Return the (X, Y) coordinate for the center point of the cell that contains the specified text.  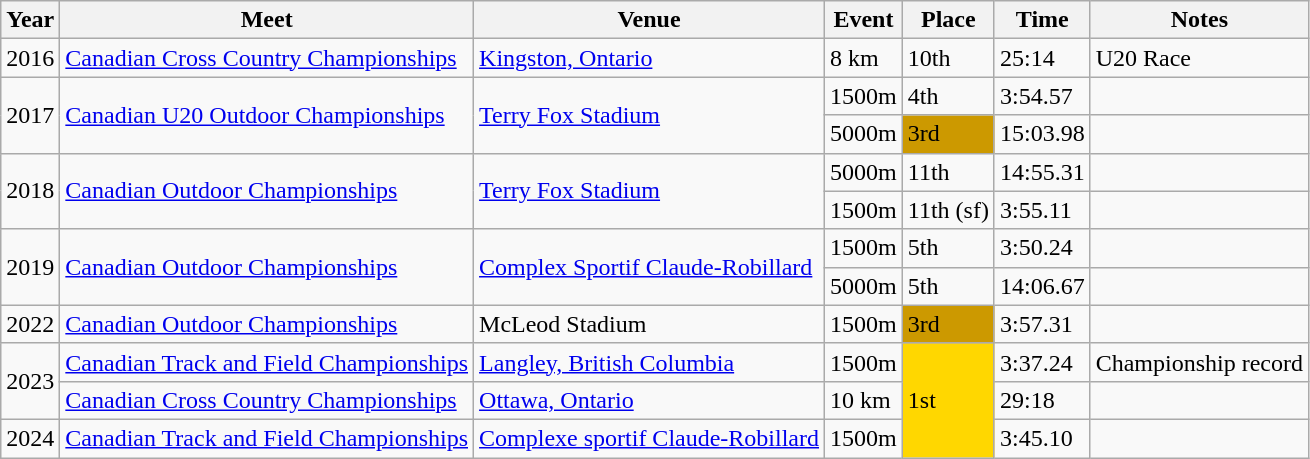
14:06.67 (1042, 286)
4th (948, 96)
Venue (650, 20)
3:37.24 (1042, 362)
Kingston, Ontario (650, 58)
25:14 (1042, 58)
2019 (30, 267)
Complexe sportif Claude-Robillard (650, 438)
2018 (30, 191)
Event (864, 20)
Canadian U20 Outdoor Championships (267, 115)
McLeod Stadium (650, 324)
2022 (30, 324)
3:50.24 (1042, 248)
Meet (267, 20)
2016 (30, 58)
11th (948, 172)
29:18 (1042, 400)
Notes (1199, 20)
2017 (30, 115)
Complex Sportif Claude-Robillard (650, 267)
3:57.31 (1042, 324)
Langley, British Columbia (650, 362)
10th (948, 58)
2023 (30, 381)
8 km (864, 58)
10 km (864, 400)
11th (sf) (948, 210)
3:55.11 (1042, 210)
Ottawa, Ontario (650, 400)
Place (948, 20)
Time (1042, 20)
3:45.10 (1042, 438)
2024 (30, 438)
Championship record (1199, 362)
14:55.31 (1042, 172)
U20 Race (1199, 58)
3:54.57 (1042, 96)
Year (30, 20)
1st (948, 400)
15:03.98 (1042, 134)
